Search for the cell housing the specified text and yield its (x, y) center coordinate. 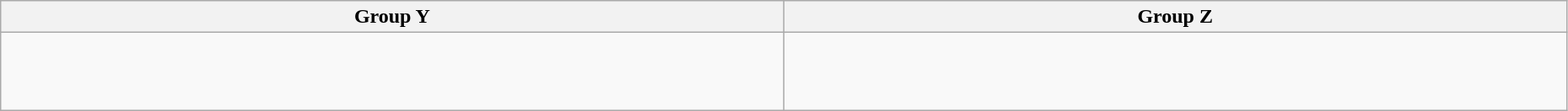
Group Z (1175, 17)
Group Y (392, 17)
